Return the (x, y) coordinate for the center point of the cell that contains the specified text.  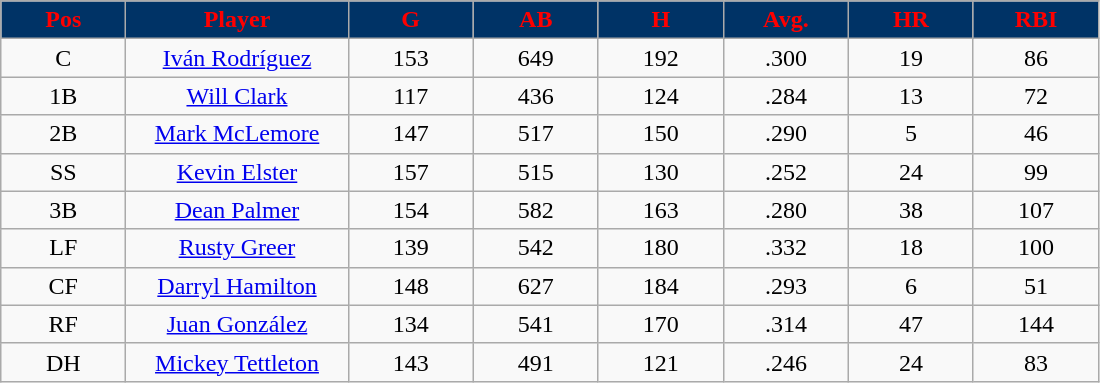
180 (660, 248)
144 (1036, 324)
627 (536, 286)
517 (536, 134)
SS (64, 172)
147 (410, 134)
86 (1036, 58)
51 (1036, 286)
192 (660, 58)
46 (1036, 134)
Player (237, 20)
38 (910, 210)
.293 (786, 286)
154 (410, 210)
491 (536, 362)
649 (536, 58)
582 (536, 210)
99 (1036, 172)
HR (910, 20)
153 (410, 58)
.332 (786, 248)
.252 (786, 172)
Mark McLemore (237, 134)
Iván Rodríguez (237, 58)
AB (536, 20)
436 (536, 96)
G (410, 20)
Pos (64, 20)
H (660, 20)
121 (660, 362)
2B (64, 134)
Mickey Tettleton (237, 362)
184 (660, 286)
100 (1036, 248)
47 (910, 324)
143 (410, 362)
.284 (786, 96)
117 (410, 96)
Juan González (237, 324)
Darryl Hamilton (237, 286)
Avg. (786, 20)
130 (660, 172)
.314 (786, 324)
163 (660, 210)
124 (660, 96)
C (64, 58)
DH (64, 362)
.290 (786, 134)
CF (64, 286)
72 (1036, 96)
515 (536, 172)
3B (64, 210)
19 (910, 58)
5 (910, 134)
13 (910, 96)
134 (410, 324)
.246 (786, 362)
150 (660, 134)
6 (910, 286)
.280 (786, 210)
541 (536, 324)
RF (64, 324)
RBI (1036, 20)
148 (410, 286)
83 (1036, 362)
Will Clark (237, 96)
LF (64, 248)
Kevin Elster (237, 172)
139 (410, 248)
.300 (786, 58)
542 (536, 248)
157 (410, 172)
18 (910, 248)
Rusty Greer (237, 248)
1B (64, 96)
Dean Palmer (237, 210)
170 (660, 324)
107 (1036, 210)
